Scan for the cell matching the given text and deliver its [X, Y] coordinate at center. 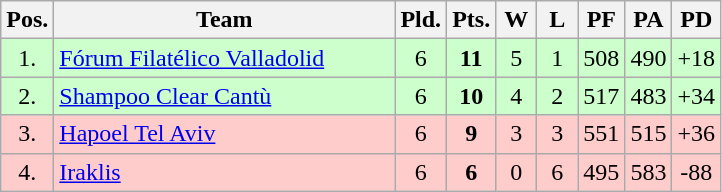
4 [516, 96]
495 [602, 172]
+36 [696, 134]
Iraklis [224, 172]
Pos. [28, 20]
3. [28, 134]
11 [472, 58]
551 [602, 134]
PA [648, 20]
L [558, 20]
W [516, 20]
Pts. [472, 20]
Team [224, 20]
Pld. [421, 20]
490 [648, 58]
483 [648, 96]
5 [516, 58]
Shampoo Clear Cantù [224, 96]
1. [28, 58]
0 [516, 172]
2 [558, 96]
1 [558, 58]
9 [472, 134]
4. [28, 172]
Hapoel Tel Aviv [224, 134]
517 [602, 96]
-88 [696, 172]
508 [602, 58]
515 [648, 134]
Fórum Filatélico Valladolid [224, 58]
+34 [696, 96]
2. [28, 96]
+18 [696, 58]
PD [696, 20]
10 [472, 96]
583 [648, 172]
PF [602, 20]
